Search for the cell housing the specified text and yield its (x, y) center coordinate. 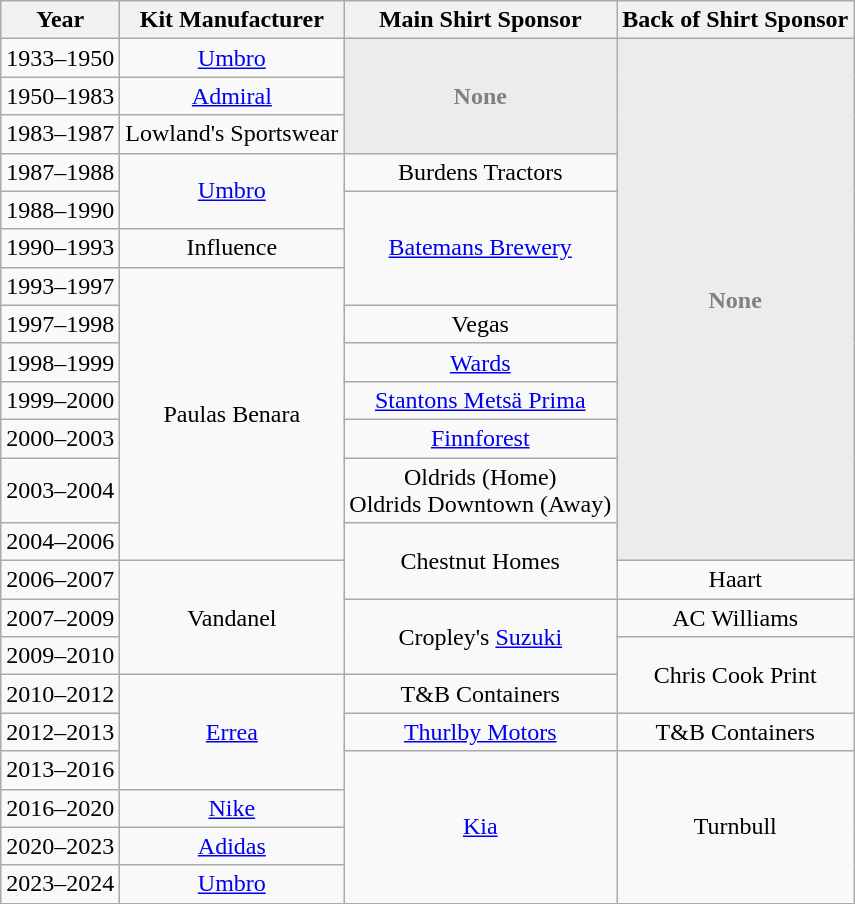
Haart (736, 580)
Paulas Benara (232, 414)
1999–2000 (60, 400)
Finnforest (480, 438)
2012–2013 (60, 732)
Kia (480, 827)
Chestnut Homes (480, 561)
Adidas (232, 846)
2000–2003 (60, 438)
Errea (232, 732)
1950–1983 (60, 96)
2006–2007 (60, 580)
Wards (480, 362)
2009–2010 (60, 656)
AC Williams (736, 618)
Thurlby Motors (480, 732)
Kit Manufacturer (232, 20)
2007–2009 (60, 618)
1993–1997 (60, 286)
Cropley's Suzuki (480, 637)
2020–2023 (60, 846)
Lowland's Sportswear (232, 134)
Vandanel (232, 618)
Stantons Metsä Prima (480, 400)
Chris Cook Print (736, 675)
Influence (232, 248)
2023–2024 (60, 884)
Burdens Tractors (480, 172)
1983–1987 (60, 134)
Vegas (480, 324)
2016–2020 (60, 808)
1987–1988 (60, 172)
2013–2016 (60, 770)
1988–1990 (60, 210)
Back of Shirt Sponsor (736, 20)
Year (60, 20)
Admiral (232, 96)
2010–2012 (60, 694)
1990–1993 (60, 248)
1933–1950 (60, 58)
Main Shirt Sponsor (480, 20)
2004–2006 (60, 542)
Turnbull (736, 827)
Batemans Brewery (480, 248)
1997–1998 (60, 324)
Oldrids (Home) Oldrids Downtown (Away) (480, 490)
1998–1999 (60, 362)
2003–2004 (60, 490)
Nike (232, 808)
